Return [X, Y] of the center of cell containing provided text 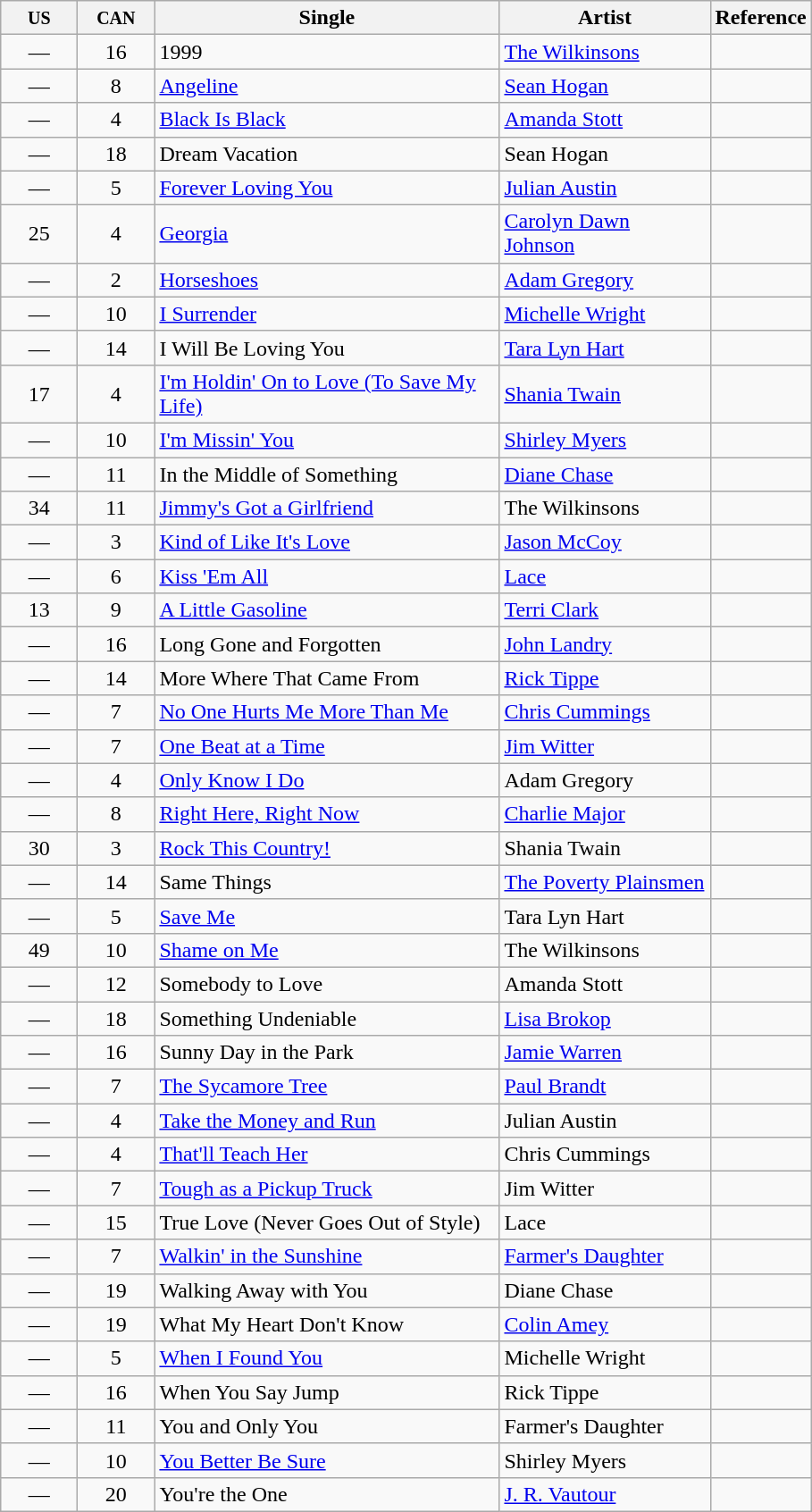
30 [39, 848]
Somebody to Love [327, 984]
A Little Gasoline [327, 610]
Jamie Warren [605, 1053]
In the Middle of Something [327, 475]
That'll Teach Her [327, 1155]
Walkin' in the Sunshine [327, 1256]
Long Gone and Forgotten [327, 644]
49 [39, 950]
Forever Loving You [327, 188]
Lisa Brokop [605, 1018]
Black Is Black [327, 120]
Only Know I Do [327, 780]
J. R. Vautour [605, 1494]
Georgia [327, 234]
Carolyn Dawn Johnson [605, 234]
Paul Brandt [605, 1087]
What My Heart Don't Know [327, 1324]
6 [116, 576]
You're the One [327, 1494]
Take the Money and Run [327, 1121]
Something Undeniable [327, 1018]
9 [116, 610]
I Surrender [327, 314]
Right Here, Right Now [327, 814]
Sunny Day in the Park [327, 1053]
Horseshoes [327, 280]
True Love (Never Goes Out of Style) [327, 1222]
One Beat at a Time [327, 746]
Shame on Me [327, 950]
25 [39, 234]
12 [116, 984]
15 [116, 1222]
Kind of Like It's Love [327, 542]
I'm Missin' You [327, 440]
Walking Away with You [327, 1290]
When I Found You [327, 1358]
US [39, 18]
Charlie Major [605, 814]
More Where That Came From [327, 678]
I Will Be Loving You [327, 348]
The Sycamore Tree [327, 1087]
CAN [116, 18]
34 [39, 508]
Kiss 'Em All [327, 576]
Dream Vacation [327, 154]
You and Only You [327, 1426]
Terri Clark [605, 610]
When You Say Jump [327, 1392]
20 [116, 1494]
17 [39, 393]
John Landry [605, 644]
You Better Be Sure [327, 1460]
Single [327, 18]
13 [39, 610]
The Poverty Plainsmen [605, 882]
Same Things [327, 882]
Reference [761, 18]
Artist [605, 18]
2 [116, 280]
Angeline [327, 86]
No One Hurts Me More Than Me [327, 712]
Save Me [327, 916]
Rock This Country! [327, 848]
Jason McCoy [605, 542]
Tough as a Pickup Truck [327, 1189]
Jimmy's Got a Girlfriend [327, 508]
Colin Amey [605, 1324]
I'm Holdin' On to Love (To Save My Life) [327, 393]
1999 [327, 52]
